Scan for the cell matching the given text and deliver its (X, Y) coordinate at center. 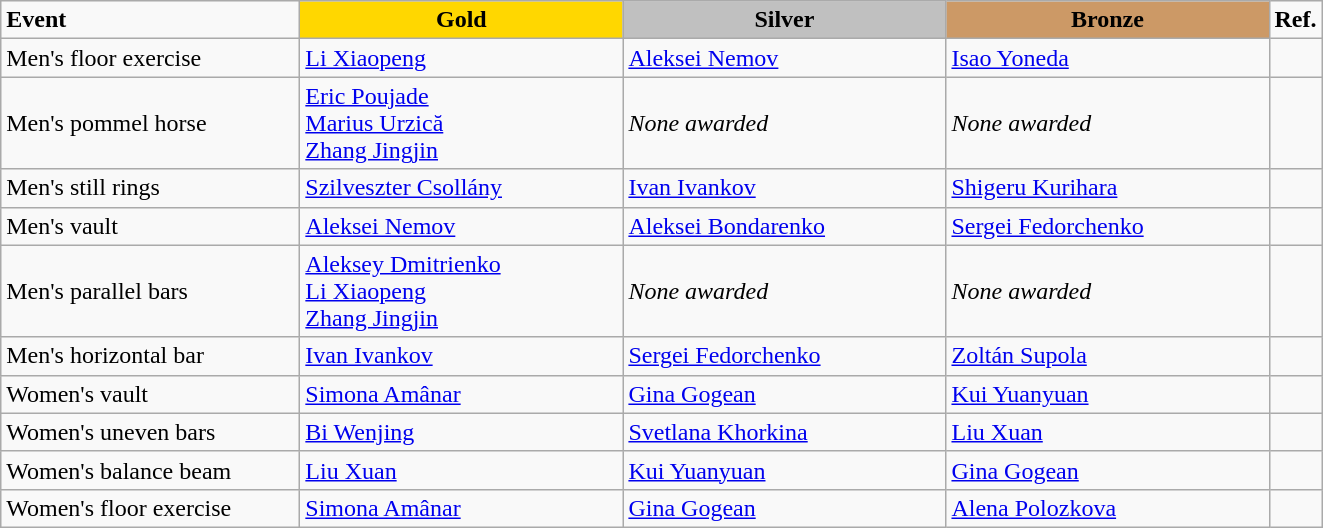
Li Xiaopeng (462, 58)
Eric Poujade Marius Urzică Zhang Jingjin (462, 123)
Shigeru Kurihara (1108, 188)
Szilveszter Csollány (462, 188)
Men's pommel horse (150, 123)
Men's horizontal bar (150, 356)
Women's uneven bars (150, 432)
Zoltán Supola (1108, 356)
Men's parallel bars (150, 291)
Men's still rings (150, 188)
Women's balance beam (150, 470)
Men's floor exercise (150, 58)
Aleksei Bondarenko (784, 226)
Alena Polozkova (1108, 508)
Ref. (1296, 20)
Svetlana Khorkina (784, 432)
Men's vault (150, 226)
Bi Wenjing (462, 432)
Women's floor exercise (150, 508)
Aleksey Dmitrienko Li Xiaopeng Zhang Jingjin (462, 291)
Bronze (1108, 20)
Event (150, 20)
Silver (784, 20)
Women's vault (150, 394)
Gold (462, 20)
Isao Yoneda (1108, 58)
